Find where the given text appears and provide that cell's center as [X, Y] coordinate. 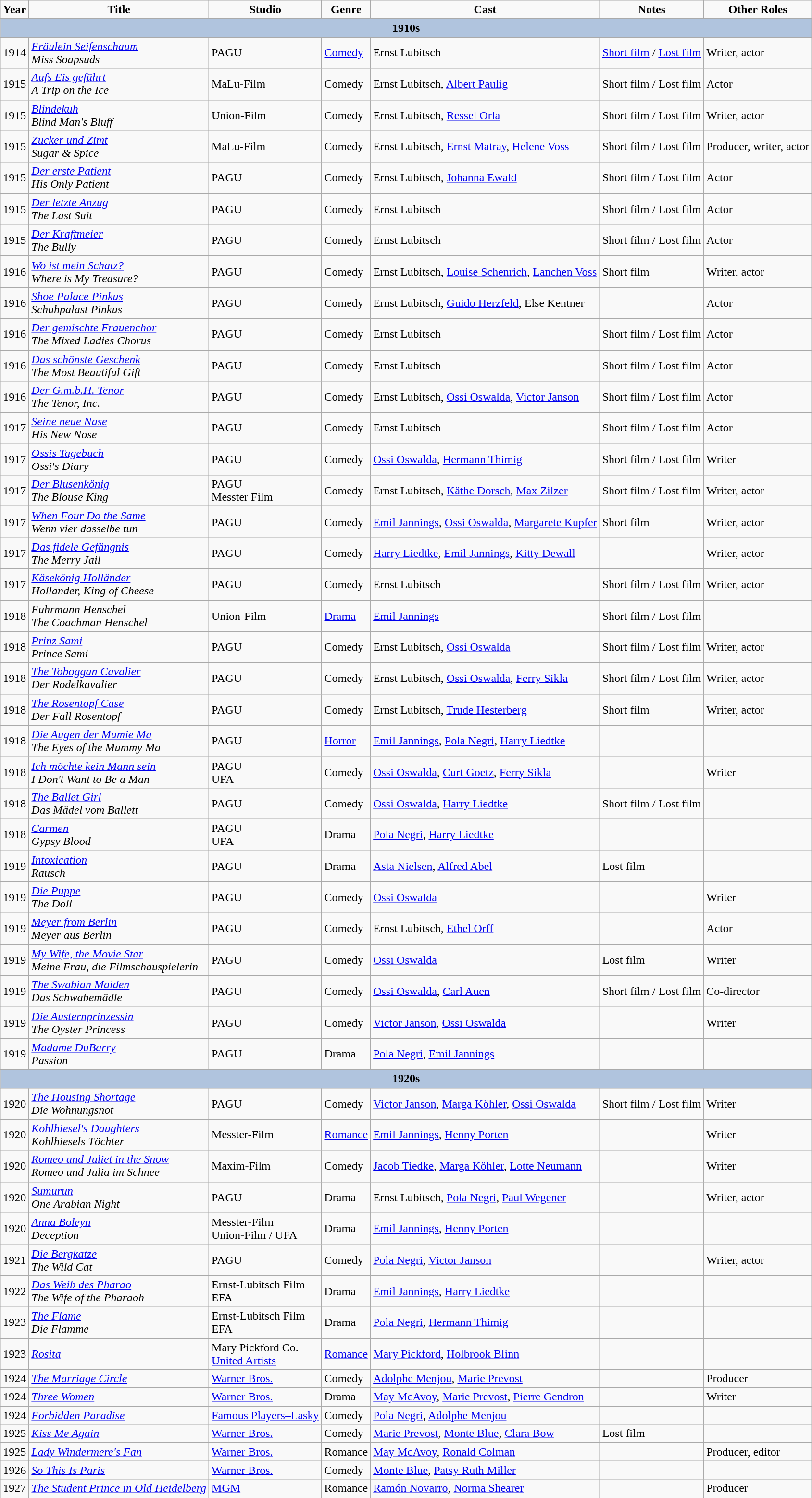
Ernst Lubitsch, Ossi Oswalda, Ferry Sikla [486, 678]
Der KraftmeierThe Bully [119, 240]
Meyer from BerlinMeyer aus Berlin [119, 929]
Famous Players–Lasky [265, 1415]
Mary Pickford, Holbrook Blinn [486, 1353]
Emil Jannings, Ossi Oswalda, Margarete Kupfer [486, 522]
Ossi Oswalda, Harry Liedtke [486, 803]
Käsekönig HolländerHollander, King of Cheese [119, 585]
Zucker und ZimtSugar & Spice [119, 146]
Notes [651, 10]
Pola Negri, Adolphe Menjou [486, 1415]
Genre [346, 10]
Rosita [119, 1353]
Messter-Film [265, 1135]
Ernst Lubitsch, Guido Herzfeld, Else Kentner [486, 303]
1921 [14, 1260]
Three Women [119, 1397]
Ich möchte kein Mann seinI Don't Want to Be a Man [119, 772]
Victor Janson, Ossi Oswalda [486, 1022]
Die AusternprinzessinThe Oyster Princess [119, 1022]
Das Weib des PharaoThe Wife of the Pharaoh [119, 1291]
Forbidden Paradise [119, 1415]
Prinz SamiPrince Sami [119, 647]
Ossis TagebuchOssi's Diary [119, 460]
Die Augen der Mumie MaThe Eyes of the Mummy Ma [119, 741]
Fuhrmann HenschelThe Coachman Henschel [119, 616]
Die PuppeThe Doll [119, 897]
Wo ist mein Schatz?Where is My Treasure? [119, 271]
Ernst Lubitsch, Albert Paulig [486, 84]
Der letzte AnzugThe Last Suit [119, 209]
1910s [406, 28]
Ossi Oswalda, Curt Goetz, Ferry Sikla [486, 772]
Fräulein SeifenschaumMiss Soapsuds [119, 53]
1926 [14, 1470]
Co-director [758, 992]
Maxim-Film [265, 1166]
Pola Negri, Victor Janson [486, 1260]
Pola Negri, Hermann Thimig [486, 1322]
Emil Jannings, Harry Liedtke [486, 1291]
The FlameDie Flamme [119, 1322]
IntoxicationRausch [119, 866]
May McAvoy, Marie Prevost, Pierre Gendron [486, 1397]
Der G.m.b.H. TenorThe Tenor, Inc. [119, 397]
Ernst Lubitsch, Ressel Orla [486, 115]
Lady Windermere's Fan [119, 1452]
My Wife, the Movie StarMeine Frau, die Filmschauspielerin [119, 960]
Der BlusenkönigThe Blouse King [119, 491]
Ernst Lubitsch, Pola Negri, Paul Wegener [486, 1197]
Das fidele GefängnisThe Merry Jail [119, 553]
Kiss Me Again [119, 1434]
Der gemischte FrauenchorThe Mixed Ladies Chorus [119, 334]
Ossi Oswalda, Hermann Thimig [486, 460]
The Toboggan CavalierDer Rodelkavalier [119, 678]
Emil Jannings, Pola Negri, Harry Liedtke [486, 741]
Producer, writer, actor [758, 146]
May McAvoy, Ronald Colman [486, 1452]
Monte Blue, Patsy Ruth Miller [486, 1470]
Ernst Lubitsch, Ossi Oswalda, Victor Janson [486, 397]
Kohlhiesel's DaughtersKohlhiesels Töchter [119, 1135]
Producer, editor [758, 1452]
Ramón Novarro, Norma Shearer [486, 1488]
Ernst Lubitsch, Käthe Dorsch, Max Zilzer [486, 491]
MGM [265, 1488]
CarmenGypsy Blood [119, 835]
Romeo and Juliet in the SnowRomeo und Julia im Schnee [119, 1166]
Asta Nielsen, Alfred Abel [486, 866]
Harry Liedtke, Emil Jannings, Kitty Dewall [486, 553]
The Marriage Circle [119, 1379]
1920s [406, 1079]
Jacob Tiedke, Marga Köhler, Lotte Neumann [486, 1166]
Ernst Lubitsch, Ethel Orff [486, 929]
Title [119, 10]
The Student Prince in Old Heidelberg [119, 1488]
The Housing ShortageDie Wohnungsnot [119, 1103]
Ernst Lubitsch, Trude Hesterberg [486, 710]
Das schönste GeschenkThe Most Beautiful Gift [119, 365]
Marie Prevost, Monte Blue, Clara Bow [486, 1434]
The Rosentopf CaseDer Fall Rosentopf [119, 710]
Shoe Palace PinkusSchuhpalast Pinkus [119, 303]
Ossi Oswalda, Carl Auen [486, 992]
Adolphe Menjou, Marie Prevost [486, 1379]
Madame DuBarryPassion [119, 1054]
Ernst Lubitsch, Johanna Ewald [486, 178]
Ernst Lubitsch, Ossi Oswalda [486, 647]
Der erste PatientHis Only Patient [119, 178]
Emil Jannings [486, 616]
When Four Do the SameWenn vier dasselbe tun [119, 522]
1927 [14, 1488]
Victor Janson, Marga Köhler, Ossi Oswalda [486, 1103]
Pola Negri, Harry Liedtke [486, 835]
Aufs Eis geführtA Trip on the Ice [119, 84]
Seine neue NaseHis New Nose [119, 428]
So This Is Paris [119, 1470]
PAGUMesster Film [265, 491]
BlindekuhBlind Man's Bluff [119, 115]
The Swabian MaidenDas Schwabemädle [119, 992]
The Ballet GirlDas Mädel vom Ballett [119, 803]
Mary Pickford Co.United Artists [265, 1353]
Cast [486, 10]
Other Roles [758, 10]
SumurunOne Arabian Night [119, 1197]
Studio [265, 10]
Messter-FilmUnion-Film / UFA [265, 1228]
1922 [14, 1291]
Pola Negri, Emil Jannings [486, 1054]
Horror [346, 741]
Year [14, 10]
Ernst Lubitsch, Louise Schenrich, Lanchen Voss [486, 271]
1914 [14, 53]
Ernst Lubitsch, Ernst Matray, Helene Voss [486, 146]
Die BergkatzeThe Wild Cat [119, 1260]
Anna BoleynDeception [119, 1228]
